Return (X, Y) of the center of cell containing provided text 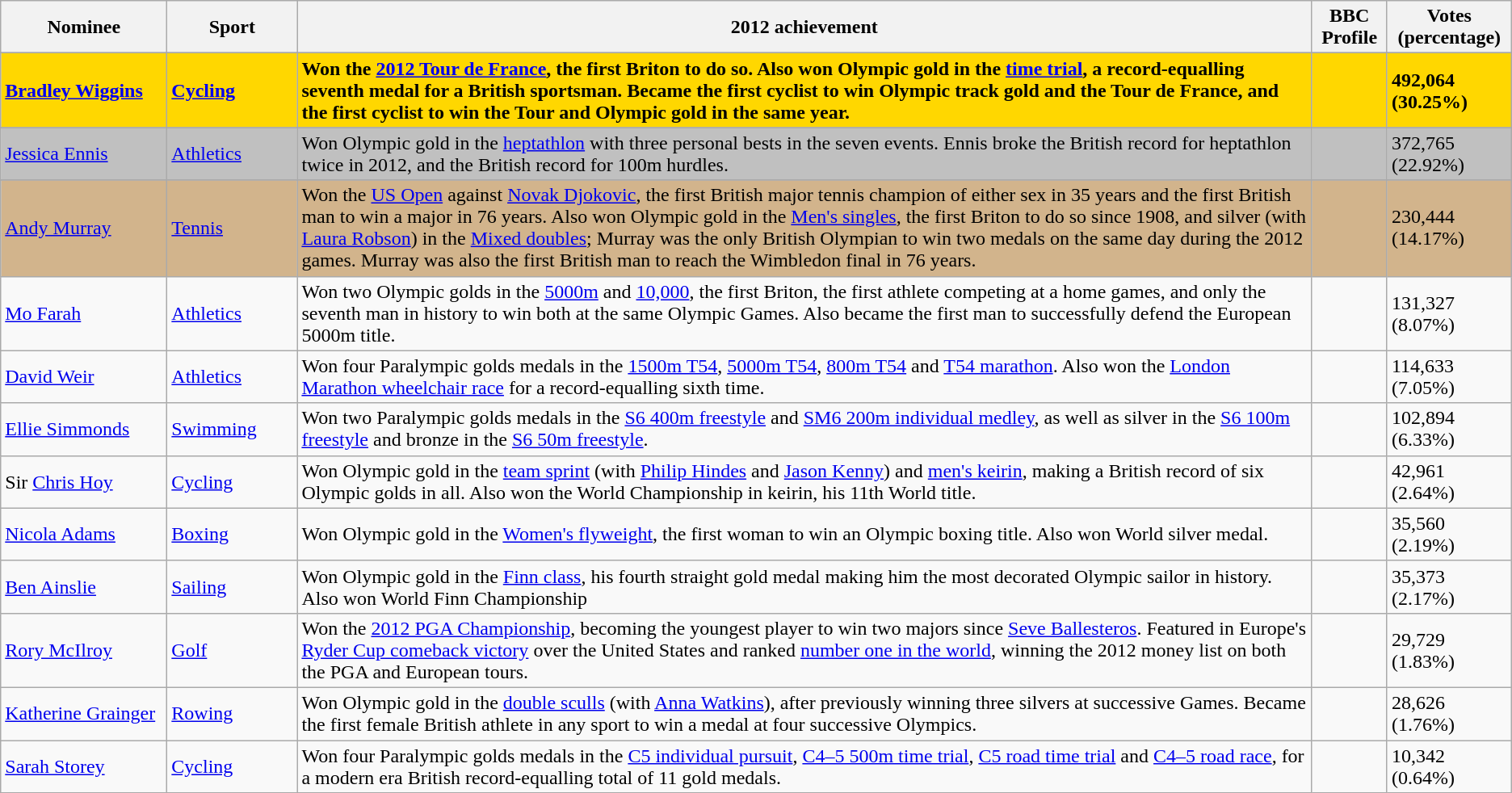
Ben Ainslie (84, 586)
Andy Murray (84, 228)
35,373 (2.17%) (1449, 586)
Won Olympic gold in the Women's flyweight, the first woman to win an Olympic boxing title. Also won World silver medal. (804, 535)
Rory McIlroy (84, 650)
492,064 (30.25%) (1449, 90)
Tennis (233, 228)
372,765 (22.92%) (1449, 153)
Swimming (233, 430)
Golf (233, 650)
131,327 (8.07%) (1449, 313)
29,729 (1.83%) (1449, 650)
28,626 (1.76%) (1449, 714)
Mo Farah (84, 313)
Sailing (233, 586)
Sport (233, 27)
Nominee (84, 27)
Ellie Simmonds (84, 430)
Votes (percentage) (1449, 27)
Rowing (233, 714)
102,894 (6.33%) (1449, 430)
Jessica Ennis (84, 153)
230,444 (14.17%) (1449, 228)
10,342 (0.64%) (1449, 766)
David Weir (84, 376)
35,560 (2.19%) (1449, 535)
2012 achievement (804, 27)
Sarah Storey (84, 766)
Sir Chris Hoy (84, 481)
Bradley Wiggins (84, 90)
114,633 (7.05%) (1449, 376)
BBC Profile (1350, 27)
42,961 (2.64%) (1449, 481)
Nicola Adams (84, 535)
Boxing (233, 535)
Katherine Grainger (84, 714)
